Return [x, y] of the center of cell containing provided text 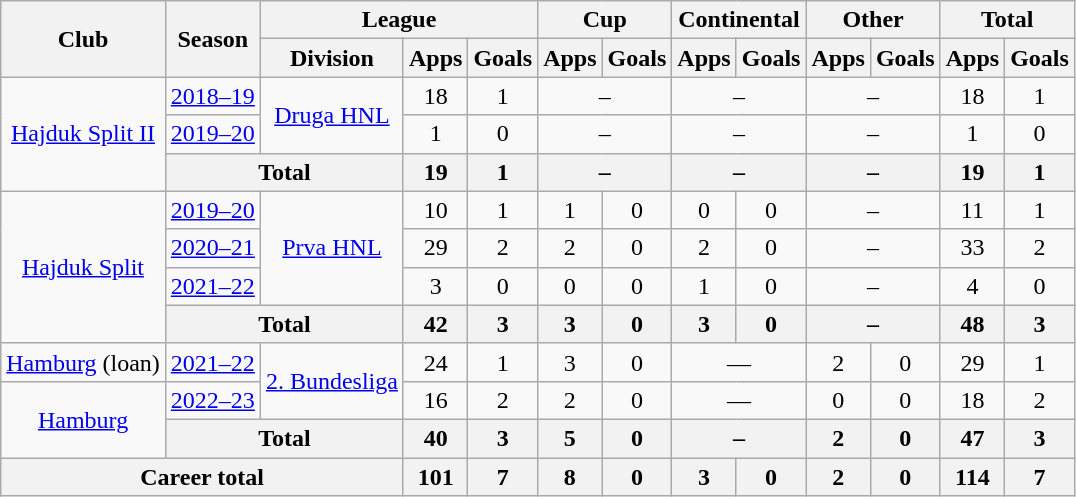
2018–19 [212, 96]
Division [332, 58]
2022–23 [212, 400]
48 [972, 324]
10 [435, 210]
8 [570, 477]
47 [972, 438]
16 [435, 400]
Prva HNL [332, 248]
Other [873, 20]
4 [972, 286]
Druga HNL [332, 115]
Cup [605, 20]
42 [435, 324]
Hajduk Split II [84, 134]
2020–21 [212, 248]
Hajduk Split [84, 267]
Season [212, 39]
Hamburg [84, 419]
40 [435, 438]
5 [570, 438]
Continental [739, 20]
League [398, 20]
24 [435, 362]
Hamburg (loan) [84, 362]
Career total [202, 477]
2. Bundesliga [332, 381]
11 [972, 210]
Club [84, 39]
33 [972, 248]
114 [972, 477]
101 [435, 477]
